Pinpoint the cell where the given text exists, returning its (x, y) midpoint coordinate. 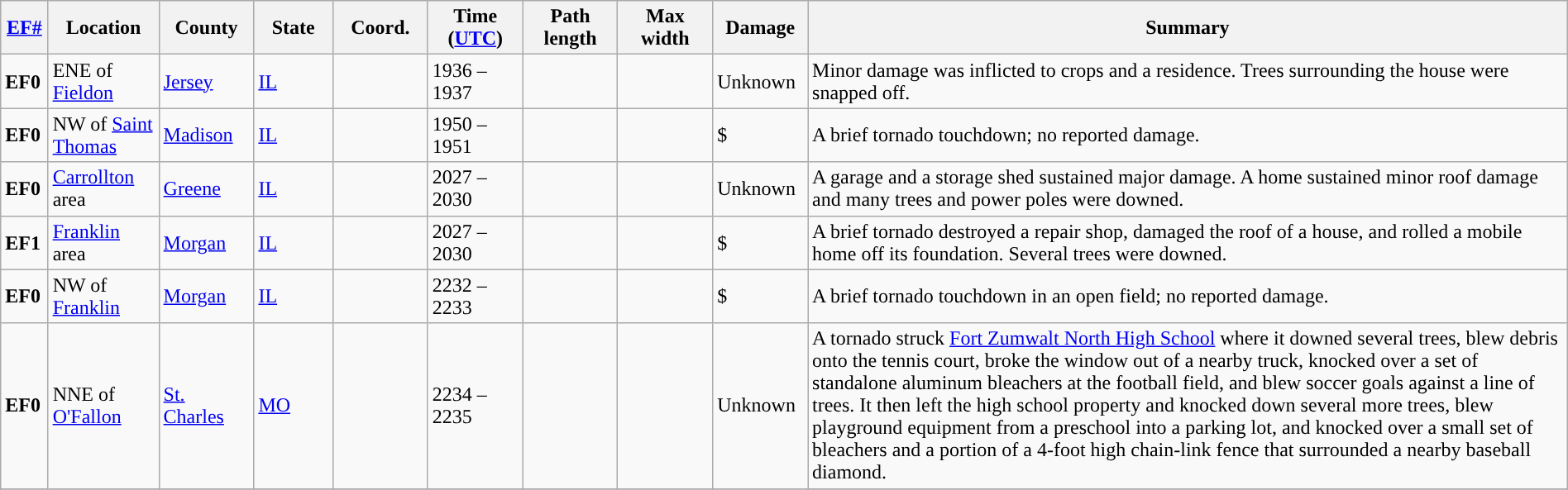
NNE of O'Fallon (103, 406)
1950 – 1951 (475, 136)
ENE of Fieldon (103, 81)
MO (294, 406)
State (294, 28)
St. Charles (207, 406)
EF1 (25, 243)
Time (UTC) (475, 28)
Damage (761, 28)
Max width (665, 28)
A brief tornado destroyed a repair shop, damaged the roof of a house, and rolled a mobile home off its foundation. Several trees were downed. (1188, 243)
Path length (571, 28)
A brief tornado touchdown in an open field; no reported damage. (1188, 296)
EF# (25, 28)
A brief tornado touchdown; no reported damage. (1188, 136)
Madison (207, 136)
Franklin area (103, 243)
Location (103, 28)
Jersey (207, 81)
1936 – 1937 (475, 81)
2232 – 2233 (475, 296)
Summary (1188, 28)
2234 – 2235 (475, 406)
NW of Saint Thomas (103, 136)
Greene (207, 188)
Coord. (380, 28)
County (207, 28)
Minor damage was inflicted to crops and a residence. Trees surrounding the house were snapped off. (1188, 81)
A garage and a storage shed sustained major damage. A home sustained minor roof damage and many trees and power poles were downed. (1188, 188)
NW of Franklin (103, 296)
Carrollton area (103, 188)
